Determine the (X, Y) coordinate at the center of the cell enclosing the given text.  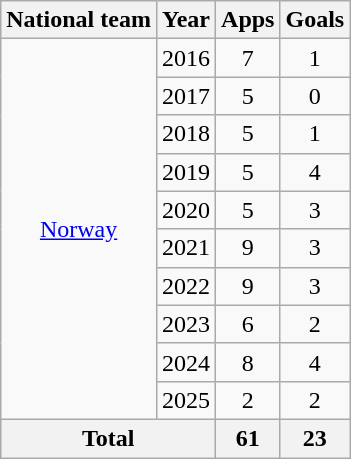
Norway (79, 230)
Goals (315, 20)
2024 (186, 362)
2022 (186, 286)
2016 (186, 58)
6 (248, 324)
7 (248, 58)
2025 (186, 400)
61 (248, 438)
2020 (186, 210)
2019 (186, 172)
Total (108, 438)
8 (248, 362)
2023 (186, 324)
23 (315, 438)
National team (79, 20)
2017 (186, 96)
2018 (186, 134)
Apps (248, 20)
0 (315, 96)
2021 (186, 248)
Year (186, 20)
